For the text-containing cell, return its midpoint in (x, y) coordinate format. 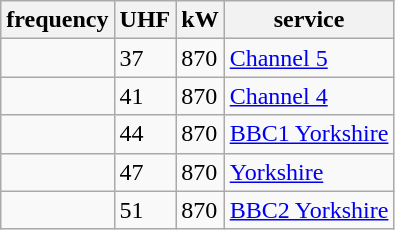
Channel 4 (309, 96)
kW (200, 20)
44 (145, 134)
frequency (58, 20)
Yorkshire (309, 172)
47 (145, 172)
Channel 5 (309, 58)
41 (145, 96)
BBC1 Yorkshire (309, 134)
BBC2 Yorkshire (309, 210)
51 (145, 210)
37 (145, 58)
UHF (145, 20)
service (309, 20)
